Search for the cell housing the specified text and yield its [x, y] center coordinate. 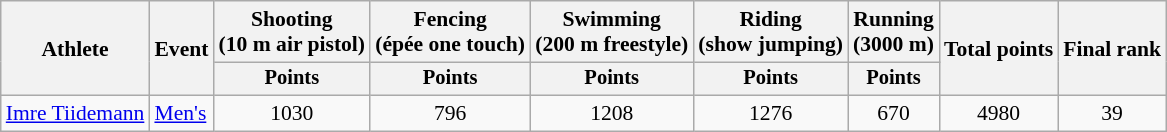
Athlete [76, 48]
Shooting(10 m air pistol) [292, 32]
670 [894, 114]
Running(3000 m) [894, 32]
4980 [998, 114]
Total points [998, 48]
39 [1112, 114]
Men's [181, 114]
1276 [770, 114]
Fencing(épée one touch) [450, 32]
1208 [612, 114]
Riding(show jumping) [770, 32]
Imre Tiidemann [76, 114]
796 [450, 114]
Event [181, 48]
Final rank [1112, 48]
1030 [292, 114]
Swimming(200 m freestyle) [612, 32]
